Extract the [x, y] coordinate from the center of the cell holding the provided text.  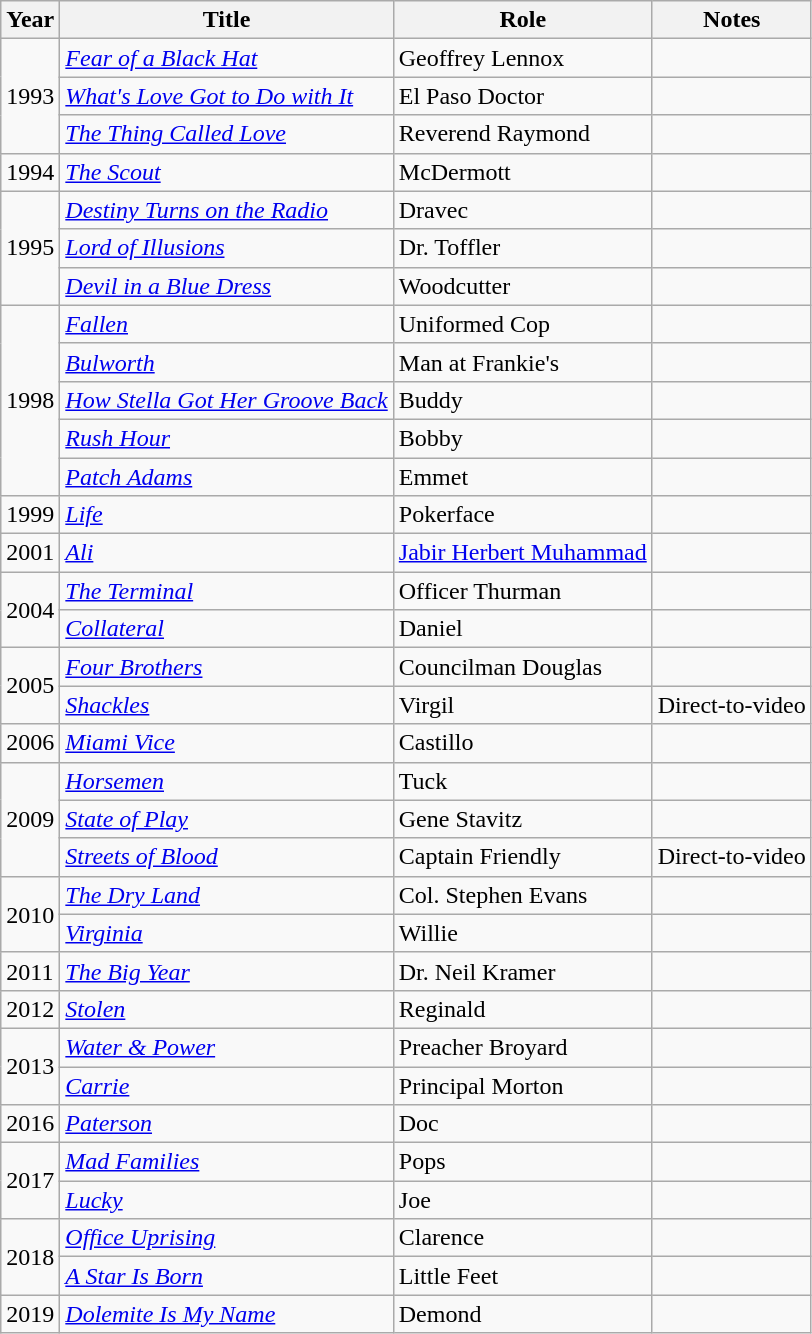
Demond [522, 1314]
Role [522, 20]
2010 [30, 914]
Tuck [522, 781]
Ali [226, 553]
2001 [30, 553]
Fallen [226, 324]
Streets of Blood [226, 857]
1999 [30, 515]
Reverend Raymond [522, 134]
Destiny Turns on the Radio [226, 210]
Year [30, 20]
Life [226, 515]
Shackles [226, 705]
Stolen [226, 1009]
Horsemen [226, 781]
Water & Power [226, 1047]
What's Love Got to Do with It [226, 96]
Pokerface [522, 515]
Joe [522, 1200]
2009 [30, 819]
Preacher Broyard [522, 1047]
Bulworth [226, 362]
Dr. Neil Kramer [522, 971]
Little Feet [522, 1276]
A Star Is Born [226, 1276]
Four Brothers [226, 667]
Miami Vice [226, 743]
Dolemite Is My Name [226, 1314]
Doc [522, 1124]
The Dry Land [226, 895]
1993 [30, 96]
Mad Families [226, 1162]
McDermott [522, 172]
Virginia [226, 933]
Collateral [226, 629]
Office Uprising [226, 1238]
2004 [30, 610]
Castillo [522, 743]
Lucky [226, 1200]
1994 [30, 172]
Buddy [522, 400]
Carrie [226, 1085]
How Stella Got Her Groove Back [226, 400]
Title [226, 20]
Reginald [522, 1009]
1995 [30, 248]
Captain Friendly [522, 857]
State of Play [226, 819]
Pops [522, 1162]
The Thing Called Love [226, 134]
The Big Year [226, 971]
2006 [30, 743]
Paterson [226, 1124]
Clarence [522, 1238]
The Terminal [226, 591]
Virgil [522, 705]
2018 [30, 1257]
Dravec [522, 210]
2019 [30, 1314]
Col. Stephen Evans [522, 895]
Bobby [522, 438]
Man at Frankie's [522, 362]
1998 [30, 400]
Geoffrey Lennox [522, 58]
Gene Stavitz [522, 819]
2017 [30, 1181]
Officer Thurman [522, 591]
Patch Adams [226, 477]
The Scout [226, 172]
Devil in a Blue Dress [226, 286]
Lord of Illusions [226, 248]
Daniel [522, 629]
Woodcutter [522, 286]
2011 [30, 971]
Dr. Toffler [522, 248]
2013 [30, 1066]
Jabir Herbert Muhammad [522, 553]
Principal Morton [522, 1085]
2012 [30, 1009]
Fear of a Black Hat [226, 58]
Uniformed Cop [522, 324]
Rush Hour [226, 438]
Notes [732, 20]
Emmet [522, 477]
El Paso Doctor [522, 96]
2016 [30, 1124]
Councilman Douglas [522, 667]
Willie [522, 933]
2005 [30, 686]
